Find where the given text appears and provide that cell's center as [x, y] coordinate. 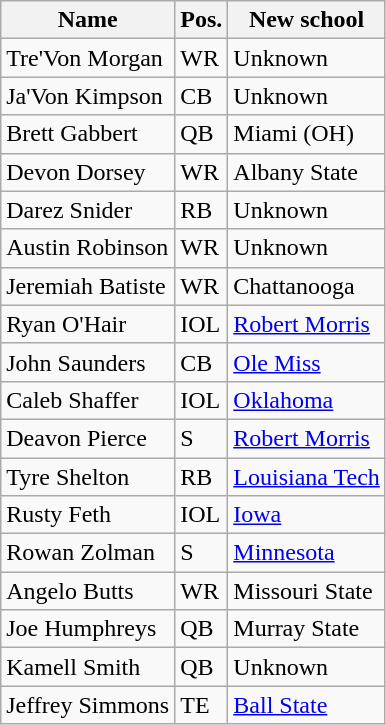
Name [88, 20]
Rowan Zolman [88, 553]
Miami (OH) [307, 134]
Jeremiah Batiste [88, 286]
Austin Robinson [88, 248]
Brett Gabbert [88, 134]
Ball State [307, 705]
Angelo Butts [88, 591]
Murray State [307, 629]
Devon Dorsey [88, 172]
Kamell Smith [88, 667]
Missouri State [307, 591]
Rusty Feth [88, 515]
Oklahoma [307, 400]
Tyre Shelton [88, 477]
Tre'Von Morgan [88, 58]
Iowa [307, 515]
Darez Snider [88, 210]
Albany State [307, 172]
Louisiana Tech [307, 477]
Minnesota [307, 553]
Joe Humphreys [88, 629]
TE [202, 705]
Caleb Shaffer [88, 400]
Ryan O'Hair [88, 324]
Ja'Von Kimpson [88, 96]
John Saunders [88, 362]
Deavon Pierce [88, 438]
Jeffrey Simmons [88, 705]
Chattanooga [307, 286]
Pos. [202, 20]
New school [307, 20]
Ole Miss [307, 362]
